From the cell containing the given text, extract its center point as [x, y] coordinate. 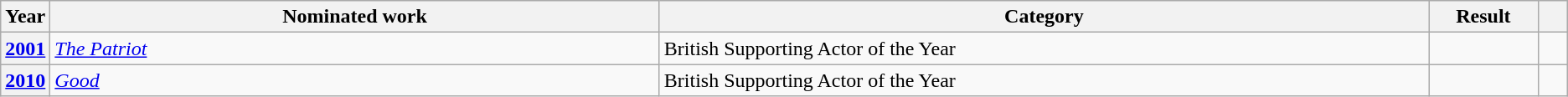
2001 [25, 48]
The Patriot [355, 48]
Result [1484, 17]
Category [1044, 17]
Good [355, 80]
Nominated work [355, 17]
2010 [25, 80]
Year [25, 17]
